For the text-containing cell, return its midpoint in (X, Y) coordinate format. 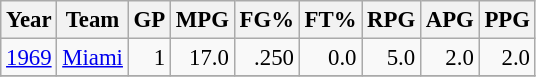
5.0 (392, 58)
APG (450, 20)
0.0 (330, 58)
FT% (330, 20)
Miami (92, 58)
GP (149, 20)
Team (92, 20)
MPG (202, 20)
FG% (266, 20)
PPG (507, 20)
17.0 (202, 58)
1969 (29, 58)
Year (29, 20)
1 (149, 58)
.250 (266, 58)
RPG (392, 20)
